For the text-containing cell, return its midpoint in [X, Y] coordinate format. 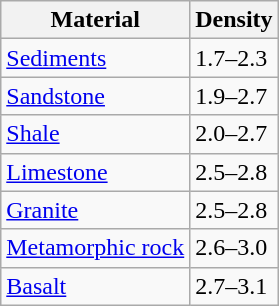
Granite [96, 210]
Basalt [96, 286]
2.6–3.0 [234, 248]
2.0–2.7 [234, 134]
Shale [96, 134]
2.7–3.1 [234, 286]
Limestone [96, 172]
1.9–2.7 [234, 96]
Sandstone [96, 96]
Material [96, 20]
1.7–2.3 [234, 58]
Density [234, 20]
Metamorphic rock [96, 248]
Sediments [96, 58]
